Scan for the cell matching the given text and deliver its (x, y) coordinate at center. 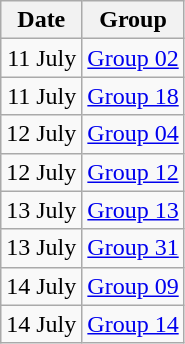
Group 31 (133, 248)
Group 13 (133, 210)
Group (133, 20)
Group 18 (133, 96)
Group 04 (133, 134)
Group 14 (133, 324)
Date (42, 20)
Group 02 (133, 58)
Group 12 (133, 172)
Group 09 (133, 286)
